Find where the given text appears and provide that cell's center as (X, Y) coordinate. 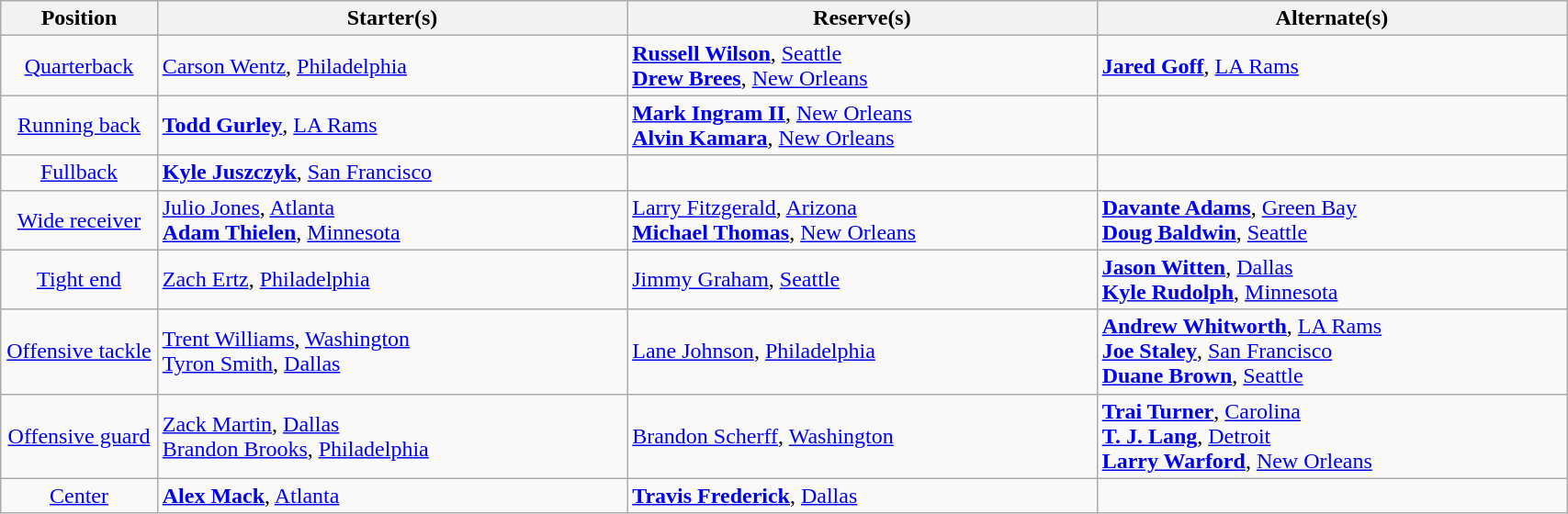
Trent Williams, Washington Tyron Smith, Dallas (391, 352)
Alternate(s) (1332, 18)
Todd Gurley, LA Rams (391, 125)
Kyle Juszczyk, San Francisco (391, 173)
Starter(s) (391, 18)
Tight end (79, 279)
Brandon Scherff, Washington (862, 436)
Wide receiver (79, 220)
Lane Johnson, Philadelphia (862, 352)
Larry Fitzgerald, Arizona Michael Thomas, New Orleans (862, 220)
Offensive guard (79, 436)
Center (79, 496)
Russell Wilson, Seattle Drew Brees, New Orleans (862, 66)
Jimmy Graham, Seattle (862, 279)
Running back (79, 125)
Trai Turner, Carolina T. J. Lang, Detroit Larry Warford, New Orleans (1332, 436)
Davante Adams, Green Bay Doug Baldwin, Seattle (1332, 220)
Offensive tackle (79, 352)
Mark Ingram II, New Orleans Alvin Kamara, New Orleans (862, 125)
Position (79, 18)
Fullback (79, 173)
Andrew Whitworth, LA Rams Joe Staley, San Francisco Duane Brown, Seattle (1332, 352)
Carson Wentz, Philadelphia (391, 66)
Zach Ertz, Philadelphia (391, 279)
Zack Martin, Dallas Brandon Brooks, Philadelphia (391, 436)
Julio Jones, Atlanta Adam Thielen, Minnesota (391, 220)
Reserve(s) (862, 18)
Jared Goff, LA Rams (1332, 66)
Alex Mack, Atlanta (391, 496)
Jason Witten, Dallas Kyle Rudolph, Minnesota (1332, 279)
Travis Frederick, Dallas (862, 496)
Quarterback (79, 66)
